For the text-containing cell, return its midpoint in (x, y) coordinate format. 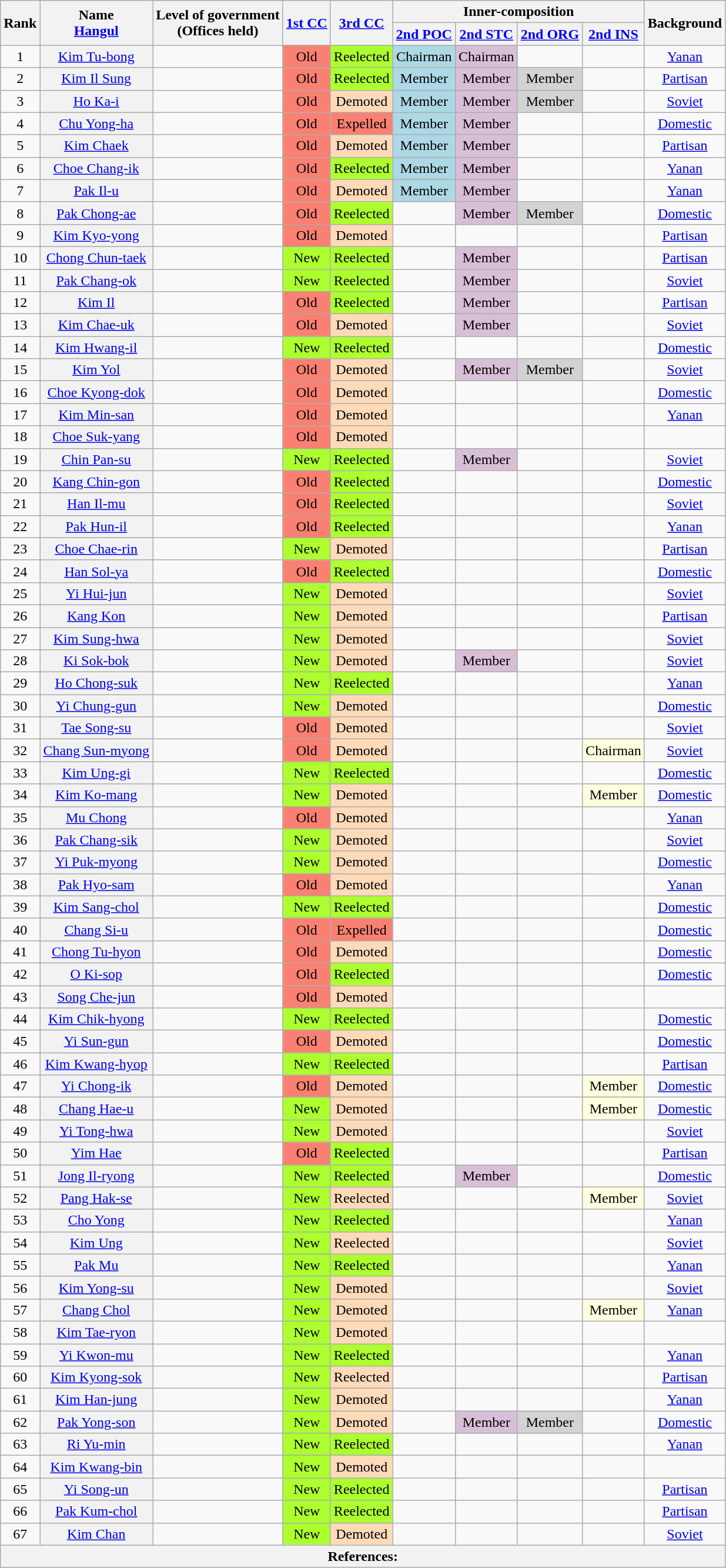
3 (20, 101)
Kim Han-jung (96, 1400)
29 (20, 683)
25 (20, 593)
Chong Tu-hyon (96, 952)
Pak Chong-ae (96, 213)
Choe Suk-yang (96, 437)
Yi Hui-jun (96, 593)
2nd INS (614, 34)
Kim Kwang-hyop (96, 1064)
Kim Tae-ryon (96, 1332)
6 (20, 168)
Chong Chun-taek (96, 258)
Pak Yong-son (96, 1422)
52 (20, 1198)
Level of government(Offices held) (218, 23)
Chin Pan-su (96, 459)
55 (20, 1265)
37 (20, 862)
Kim Kwang-bin (96, 1467)
Yi Kwon-mu (96, 1355)
Kim Ung-gi (96, 773)
19 (20, 459)
47 (20, 1086)
44 (20, 1019)
Kim Il Sung (96, 79)
65 (20, 1489)
13 (20, 325)
Background (684, 23)
Pak Chang-sik (96, 840)
Kim Kyo-yong (96, 235)
Ri Yu-min (96, 1444)
Tae Song-su (96, 728)
42 (20, 974)
2nd POC (424, 34)
31 (20, 728)
57 (20, 1310)
8 (20, 213)
Han Il-mu (96, 504)
Kang Kon (96, 616)
35 (20, 818)
Inner-composition (518, 12)
50 (20, 1153)
Kim Ko-mang (96, 795)
67 (20, 1534)
9 (20, 235)
Choe Kyong-dok (96, 392)
21 (20, 504)
Kim Yong-su (96, 1287)
20 (20, 482)
49 (20, 1131)
64 (20, 1467)
Yim Hae (96, 1153)
26 (20, 616)
Song Che-jun (96, 997)
Pak Hyo-sam (96, 885)
Kim Hwang-il (96, 348)
Kang Chin-gon (96, 482)
Pak Chang-ok (96, 281)
45 (20, 1042)
63 (20, 1444)
41 (20, 952)
Kim Chaek (96, 146)
12 (20, 303)
51 (20, 1176)
Chang Si-u (96, 929)
32 (20, 750)
Pak Hun-il (96, 526)
46 (20, 1064)
Ho Ka-i (96, 101)
Mu Chong (96, 818)
24 (20, 571)
2 (20, 79)
Choe Chang-ik (96, 168)
23 (20, 549)
References: (363, 1556)
Jong Il-ryong (96, 1176)
Kim Tu-bong (96, 56)
O Ki-sop (96, 974)
Kim Chan (96, 1534)
1 (20, 56)
Chu Yong-ha (96, 124)
14 (20, 348)
Han Sol-ya (96, 571)
Yi Chung-gun (96, 706)
53 (20, 1220)
58 (20, 1332)
Kim Chik-hyong (96, 1019)
15 (20, 370)
22 (20, 526)
62 (20, 1422)
Kim Ung (96, 1243)
61 (20, 1400)
Kim Sang-chol (96, 907)
Pak Il-u (96, 191)
17 (20, 415)
Chang Hae-u (96, 1109)
30 (20, 706)
Yi Sun-gun (96, 1042)
2nd ORG (550, 34)
Chang Sun-myong (96, 750)
Chang Chol (96, 1310)
Kim Min-san (96, 415)
4 (20, 124)
27 (20, 638)
48 (20, 1109)
Pang Hak-se (96, 1198)
40 (20, 929)
Yi Puk-myong (96, 862)
54 (20, 1243)
Yi Chong-ik (96, 1086)
34 (20, 795)
3rd CC (362, 23)
Pak Mu (96, 1265)
56 (20, 1287)
Cho Yong (96, 1220)
1st CC (307, 23)
11 (20, 281)
Ki Sok-bok (96, 661)
16 (20, 392)
Choe Chae-rin (96, 549)
Yi Tong-hwa (96, 1131)
2nd STC (486, 34)
33 (20, 773)
43 (20, 997)
36 (20, 840)
Pak Kum-chol (96, 1512)
Kim Chae-uk (96, 325)
60 (20, 1377)
38 (20, 885)
39 (20, 907)
28 (20, 661)
Kim Kyong-sok (96, 1377)
Rank (20, 23)
NameHangul (96, 23)
59 (20, 1355)
18 (20, 437)
66 (20, 1512)
Yi Song-un (96, 1489)
5 (20, 146)
Ho Chong-suk (96, 683)
7 (20, 191)
Kim Yol (96, 370)
Kim Il (96, 303)
10 (20, 258)
Kim Sung-hwa (96, 638)
